Provide the [x, y] coordinate of the cell's center where the given text is located.  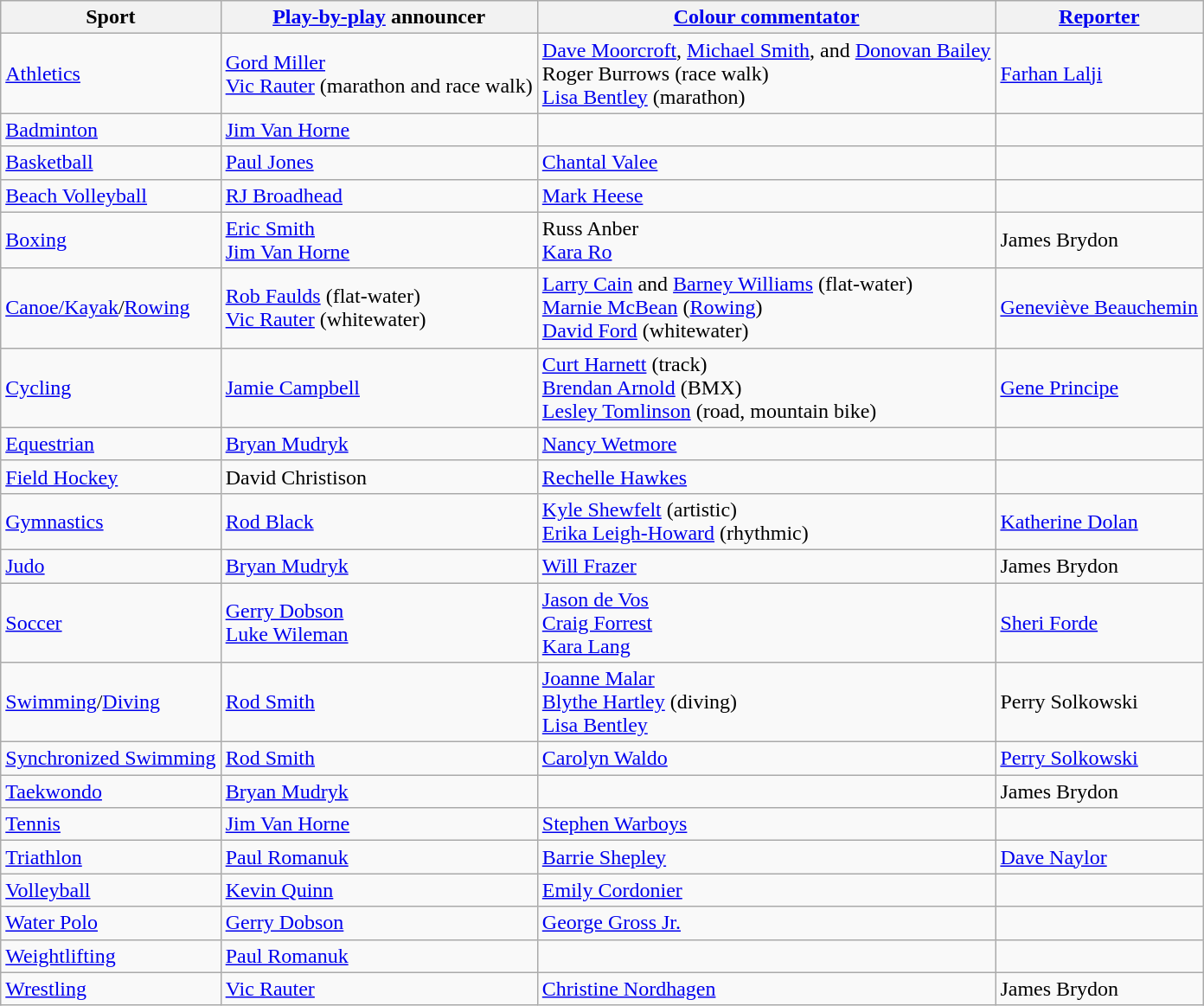
Triathlon [111, 857]
Curt Harnett (track)Brendan Arnold (BMX) Lesley Tomlinson (road, mountain bike) [766, 388]
Stephen Warboys [766, 824]
Russ AnberKara Ro [766, 240]
Basketball [111, 163]
Chantal Valee [766, 163]
Farhan Lalji [1099, 74]
Jason de VosCraig ForrestKara Lang [766, 623]
Vic Rauter [379, 989]
Will Frazer [766, 566]
Larry Cain and Barney Williams (flat-water)Marnie McBean (Rowing)David Ford (whitewater) [766, 308]
Nancy Wetmore [766, 444]
Play-by-play announcer [379, 17]
Christine Nordhagen [766, 989]
Reporter [1099, 17]
Athletics [111, 74]
Judo [111, 566]
Synchronized Swimming [111, 759]
Equestrian [111, 444]
Gerry DobsonLuke Wileman [379, 623]
Gord MillerVic Rauter (marathon and race walk) [379, 74]
Beach Volleyball [111, 195]
Paul Jones [379, 163]
Gene Principe [1099, 388]
Badminton [111, 130]
Dave Naylor [1099, 857]
Carolyn Waldo [766, 759]
Sheri Forde [1099, 623]
George Gross Jr. [766, 923]
Eric SmithJim Van Horne [379, 240]
Mark Heese [766, 195]
Canoe/Kayak/Rowing [111, 308]
Kyle Shewfelt (artistic) Erika Leigh-Howard (rhythmic) [766, 521]
Dave Moorcroft, Michael Smith, and Donovan BaileyRoger Burrows (race walk)Lisa Bentley (marathon) [766, 74]
Boxing [111, 240]
Taekwondo [111, 791]
Soccer [111, 623]
Wrestling [111, 989]
Gymnastics [111, 521]
Water Polo [111, 923]
Kevin Quinn [379, 890]
Swimming/Diving [111, 702]
Weightlifting [111, 956]
RJ Broadhead [379, 195]
Rechelle Hawkes [766, 477]
David Christison [379, 477]
Barrie Shepley [766, 857]
Volleyball [111, 890]
Katherine Dolan [1099, 521]
Jamie Campbell [379, 388]
Colour commentator [766, 17]
Gerry Dobson [379, 923]
Tennis [111, 824]
Joanne MalarBlythe Hartley (diving)Lisa Bentley [766, 702]
Sport [111, 17]
Emily Cordonier [766, 890]
Geneviève Beauchemin [1099, 308]
Cycling [111, 388]
Field Hockey [111, 477]
Rod Black [379, 521]
Rob Faulds (flat-water)Vic Rauter (whitewater) [379, 308]
